Extract the [x, y] coordinate from the center of the cell holding the provided text.  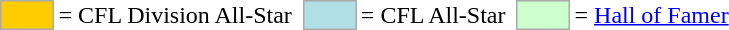
= CFL Division All-Star [175, 15]
= CFL All-Star [433, 15]
